Capture the cell that displays the provided text and extract its [X, Y] central coordinate. 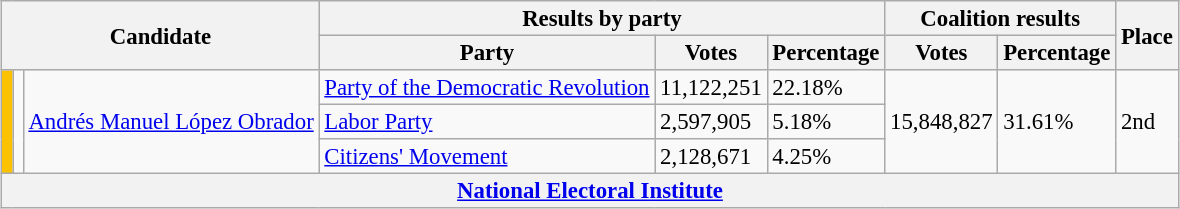
Party [487, 52]
Coalition results [1000, 18]
Place [1147, 36]
2,597,905 [711, 122]
Party of the Democratic Revolution [487, 88]
2,128,671 [711, 156]
National Electoral Institute [590, 192]
Andrés Manuel López Obrador [171, 122]
Labor Party [487, 122]
15,848,827 [942, 122]
Candidate [160, 36]
Results by party [602, 18]
11,122,251 [711, 88]
22.18% [826, 88]
Citizens' Movement [487, 156]
5.18% [826, 122]
2nd [1147, 122]
4.25% [826, 156]
31.61% [1057, 122]
